Return the (x, y) coordinate for the center point of the cell that contains the specified text.  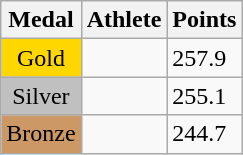
244.7 (204, 134)
Silver (41, 96)
Medal (41, 20)
Points (204, 20)
255.1 (204, 96)
257.9 (204, 58)
Bronze (41, 134)
Gold (41, 58)
Athlete (124, 20)
